From the cell containing the given text, extract its center point as (x, y) coordinate. 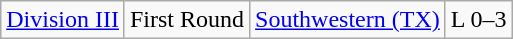
L 0–3 (478, 20)
Division III (63, 20)
Southwestern (TX) (348, 20)
First Round (186, 20)
